Pinpoint the cell where the given text exists, returning its [X, Y] midpoint coordinate. 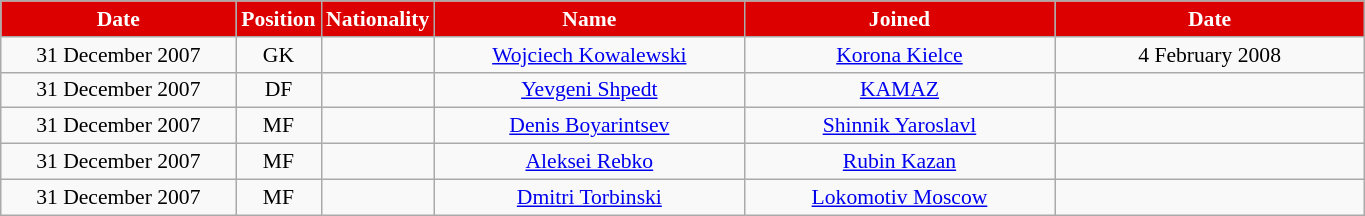
KAMAZ [899, 90]
Nationality [378, 19]
Shinnik Yaroslavl [899, 126]
GK [278, 55]
Denis Boyarintsev [589, 126]
4 February 2008 [1210, 55]
Yevgeni Shpedt [589, 90]
Position [278, 19]
Dmitri Torbinski [589, 197]
Korona Kielce [899, 55]
DF [278, 90]
Rubin Kazan [899, 162]
Name [589, 19]
Lokomotiv Moscow [899, 197]
Wojciech Kowalewski [589, 55]
Aleksei Rebko [589, 162]
Joined [899, 19]
